Provide the [X, Y] coordinate of the cell's center where the given text is located.  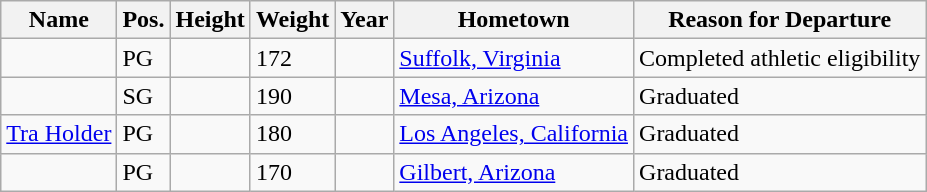
170 [292, 172]
Mesa, Arizona [514, 96]
Height [210, 20]
Los Angeles, California [514, 134]
Tra Holder [59, 134]
Gilbert, Arizona [514, 172]
Pos. [144, 20]
Name [59, 20]
Reason for Departure [780, 20]
190 [292, 96]
180 [292, 134]
Suffolk, Virginia [514, 58]
SG [144, 96]
172 [292, 58]
Year [364, 20]
Weight [292, 20]
Hometown [514, 20]
Completed athletic eligibility [780, 58]
